For the text-containing cell, return its midpoint in (x, y) coordinate format. 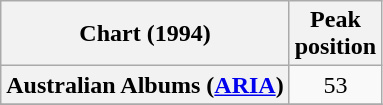
53 (335, 85)
Australian Albums (ARIA) (145, 85)
Chart (1994) (145, 34)
Peakposition (335, 34)
